Output the [X, Y] coordinate of the center of the cell containing the given text.  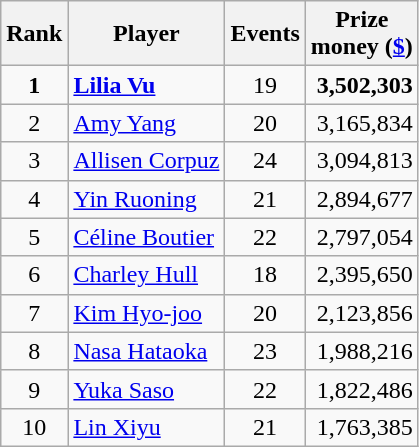
2,797,054 [362, 237]
2,894,677 [362, 199]
6 [34, 275]
7 [34, 313]
Player [146, 34]
Lilia Vu [146, 85]
10 [34, 427]
Events [265, 34]
Kim Hyo-joo [146, 313]
1,988,216 [362, 351]
18 [265, 275]
Prizemoney ($) [362, 34]
5 [34, 237]
3 [34, 161]
Yuka Saso [146, 389]
8 [34, 351]
2,395,650 [362, 275]
Rank [34, 34]
2 [34, 123]
Charley Hull [146, 275]
Céline Boutier [146, 237]
3,094,813 [362, 161]
Yin Ruoning [146, 199]
23 [265, 351]
Lin Xiyu [146, 427]
1,763,385 [362, 427]
1 [34, 85]
1,822,486 [362, 389]
9 [34, 389]
19 [265, 85]
Amy Yang [146, 123]
Allisen Corpuz [146, 161]
2,123,856 [362, 313]
3,502,303 [362, 85]
4 [34, 199]
Nasa Hataoka [146, 351]
3,165,834 [362, 123]
24 [265, 161]
